Search for the cell housing the specified text and yield its (x, y) center coordinate. 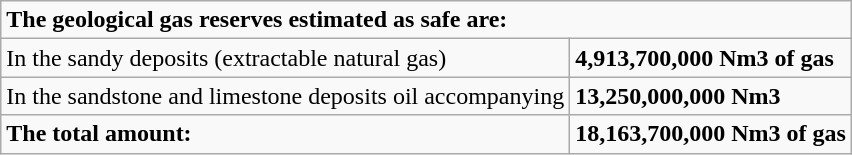
4,913,700,000 Nm3 of gas (711, 58)
In the sandy deposits (extractable natural gas) (286, 58)
18,163,700,000 Nm3 of gas (711, 134)
The total amount: (286, 134)
13,250,000,000 Nm3 (711, 96)
The geological gas reserves estimated as safe are: (426, 20)
In the sandstone and limestone deposits oil accompanying (286, 96)
